Find where the given text appears and provide that cell's center as (x, y) coordinate. 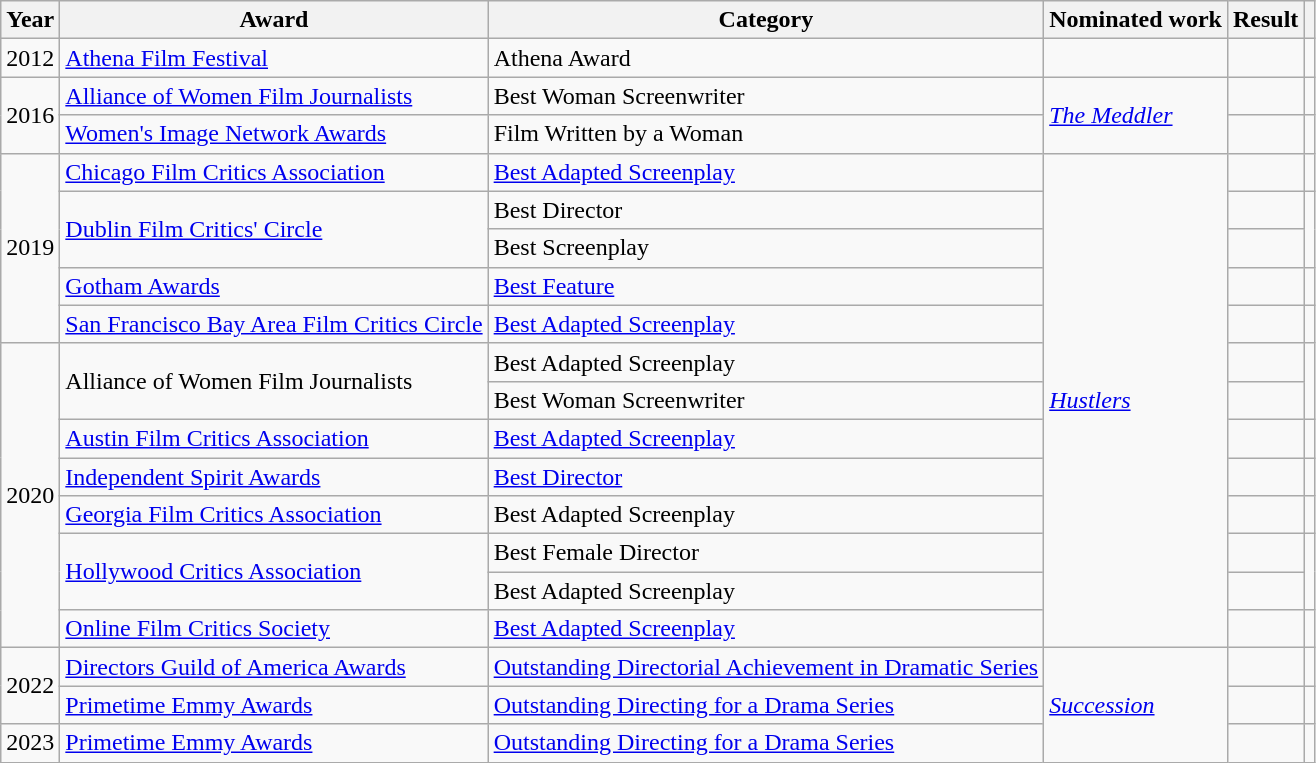
Award (274, 20)
Best Female Director (766, 553)
Athena Film Festival (274, 58)
Best Screenplay (766, 248)
Women's Image Network Awards (274, 134)
Hollywood Critics Association (274, 572)
Online Film Critics Society (274, 629)
Outstanding Directorial Achievement in Dramatic Series (766, 667)
Gotham Awards (274, 286)
Year (30, 20)
Athena Award (766, 58)
Film Written by a Woman (766, 134)
Independent Spirit Awards (274, 477)
2012 (30, 58)
Chicago Film Critics Association (274, 172)
2019 (30, 248)
2022 (30, 686)
Result (1265, 20)
Best Feature (766, 286)
Directors Guild of America Awards (274, 667)
Category (766, 20)
Nominated work (1136, 20)
Austin Film Critics Association (274, 438)
2020 (30, 495)
Dublin Film Critics' Circle (274, 229)
Succession (1136, 705)
Georgia Film Critics Association (274, 515)
2023 (30, 743)
2016 (30, 115)
Hustlers (1136, 400)
San Francisco Bay Area Film Critics Circle (274, 324)
The Meddler (1136, 115)
